For the text-containing cell, return its midpoint in [x, y] coordinate format. 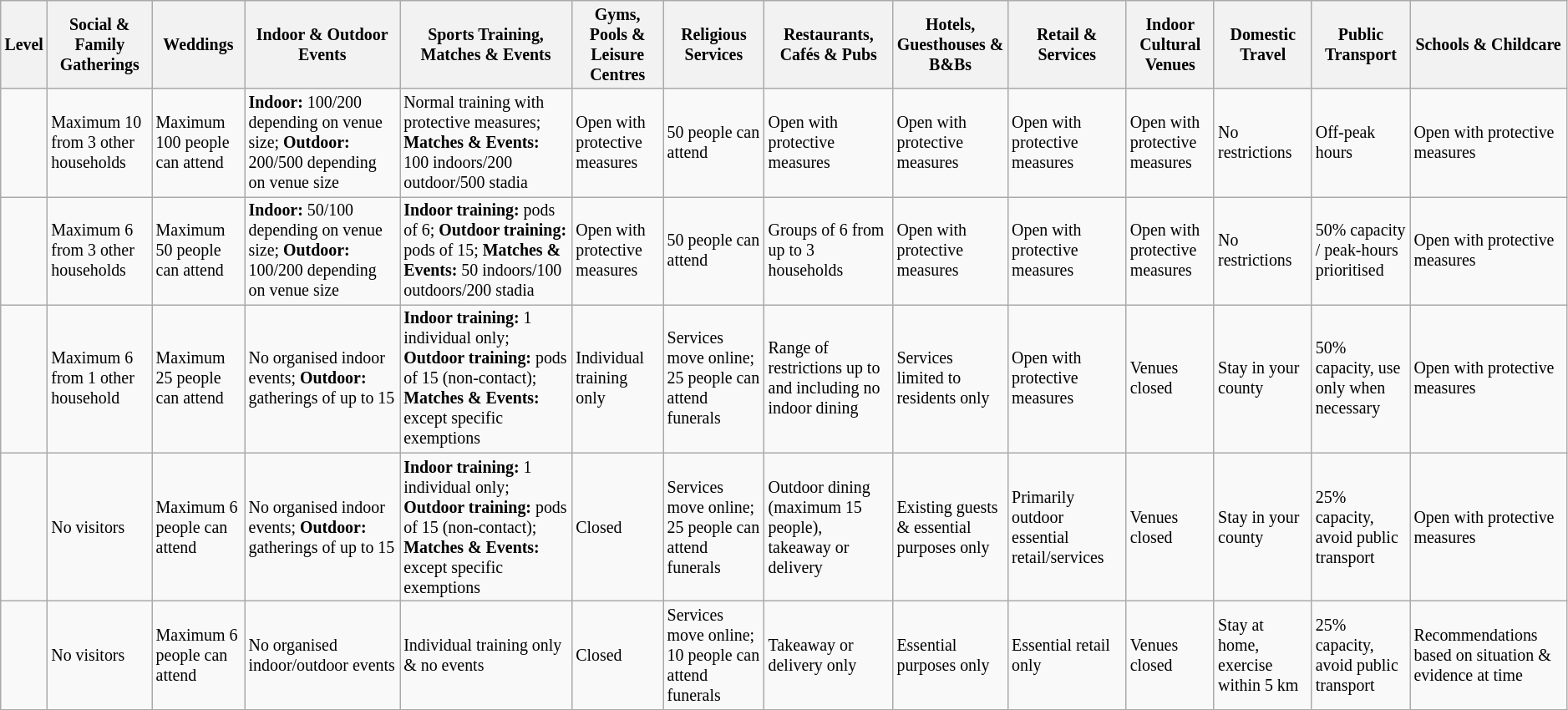
50% capacity, use only when necessary [1361, 379]
Maximum 6 from 1 other household [100, 379]
Indoor training: pods of 6; Outdoor training: pods of 15; Matches & Events: 50 indoors/100 outdoors/200 stadia [486, 251]
Maximum 25 people can attend [199, 379]
Groups of 6 from up to 3 households [829, 251]
Existing guests & essential purposes only [951, 528]
Religious Services [713, 45]
Retail & Services [1067, 45]
Maximum 100 people can attend [199, 142]
Schools & Childcare [1489, 45]
Maximum 50 people can attend [199, 251]
Indoor: 100/200 depending on venue size; Outdoor: 200/500 depending on venue size [322, 142]
Public Transport [1361, 45]
Gyms, Pools & Leisure Centres [618, 45]
Normal training with protective measures; Matches & Events: 100 indoors/200 outdoor/500 stadia [486, 142]
Individual training only & no events [486, 655]
Domestic Travel [1263, 45]
Maximum 6 from 3 other households [100, 251]
Primarily outdoor essential retail/services [1067, 528]
Level [24, 45]
50% capacity / peak-hours prioritised [1361, 251]
Essential retail only [1067, 655]
Maximum 10 from 3 other households [100, 142]
Indoor: 50/100 depending on venue size; Outdoor: 100/200 depending on venue size [322, 251]
Recommendations based on situation & evidence at time [1489, 655]
Services move online; 10 people can attend funerals [713, 655]
Hotels, Guesthouses & B&Bs [951, 45]
Outdoor dining (maximum 15 people), takeaway or delivery [829, 528]
Individual training only [618, 379]
Range of restrictions up to and including no indoor dining [829, 379]
Indoor & Outdoor Events [322, 45]
Indoor Cultural Venues [1170, 45]
Sports Training, Matches & Events [486, 45]
Stay at home, exercise within 5 km [1263, 655]
Off-peak hours [1361, 142]
Services limited to residents only [951, 379]
No organised indoor/outdoor events [322, 655]
Restaurants, Cafés & Pubs [829, 45]
Takeaway or delivery only [829, 655]
Social & Family Gatherings [100, 45]
Essential purposes only [951, 655]
Weddings [199, 45]
